From the cell containing the given text, extract its center point as [X, Y] coordinate. 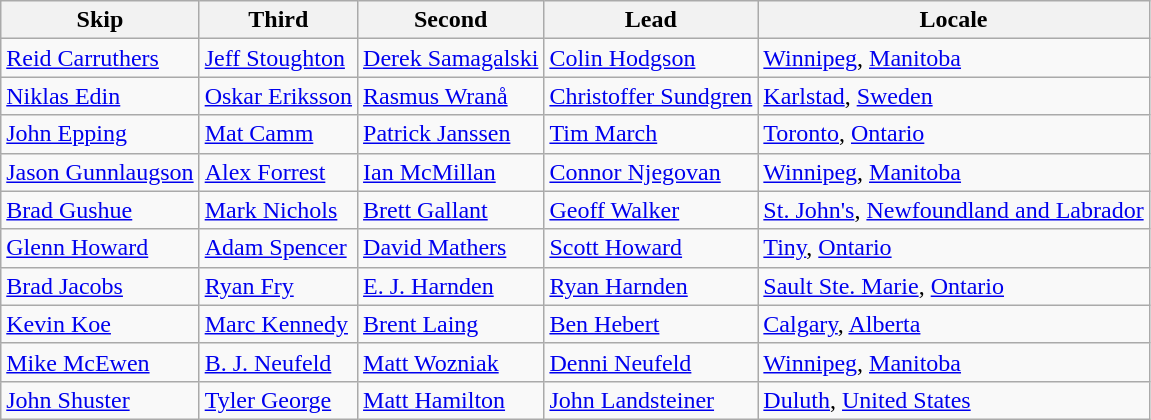
Toronto, Ontario [954, 134]
Jason Gunnlaugson [100, 172]
Connor Njegovan [651, 172]
Christoffer Sundgren [651, 96]
Glenn Howard [100, 248]
B. J. Neufeld [278, 362]
Geoff Walker [651, 210]
Calgary, Alberta [954, 324]
Brett Gallant [451, 210]
David Mathers [451, 248]
Lead [651, 20]
Ian McMillan [451, 172]
Mike McEwen [100, 362]
Niklas Edin [100, 96]
Matt Hamilton [451, 400]
Skip [100, 20]
Tim March [651, 134]
Karlstad, Sweden [954, 96]
Reid Carruthers [100, 58]
Jeff Stoughton [278, 58]
Third [278, 20]
Ben Hebert [651, 324]
Locale [954, 20]
Tiny, Ontario [954, 248]
Denni Neufeld [651, 362]
E. J. Harnden [451, 286]
Alex Forrest [278, 172]
Ryan Fry [278, 286]
Marc Kennedy [278, 324]
Kevin Koe [100, 324]
Adam Spencer [278, 248]
Mat Camm [278, 134]
John Epping [100, 134]
Patrick Janssen [451, 134]
Colin Hodgson [651, 58]
Duluth, United States [954, 400]
John Landsteiner [651, 400]
Rasmus Wranå [451, 96]
Brent Laing [451, 324]
Sault Ste. Marie, Ontario [954, 286]
Matt Wozniak [451, 362]
Second [451, 20]
Oskar Eriksson [278, 96]
Tyler George [278, 400]
St. John's, Newfoundland and Labrador [954, 210]
Derek Samagalski [451, 58]
Mark Nichols [278, 210]
Brad Gushue [100, 210]
Ryan Harnden [651, 286]
Brad Jacobs [100, 286]
Scott Howard [651, 248]
John Shuster [100, 400]
